Find where the given text appears and provide that cell's center as [X, Y] coordinate. 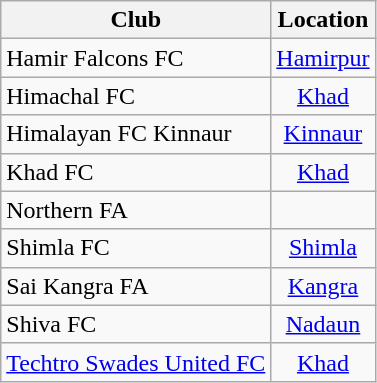
Hamir Falcons FC [136, 58]
Himalayan FC Kinnaur [136, 134]
Kinnaur [323, 134]
Himachal FC [136, 96]
Club [136, 20]
Techtro Swades United FC [136, 362]
Sai Kangra FA [136, 286]
Nadaun [323, 324]
Hamirpur [323, 58]
Shimla [323, 248]
Shimla FC [136, 248]
Location [323, 20]
Kangra [323, 286]
Northern FA [136, 210]
Shiva FC [136, 324]
Khad FC [136, 172]
